Identify which cell holds the provided text, then report its [x, y] central coordinate. 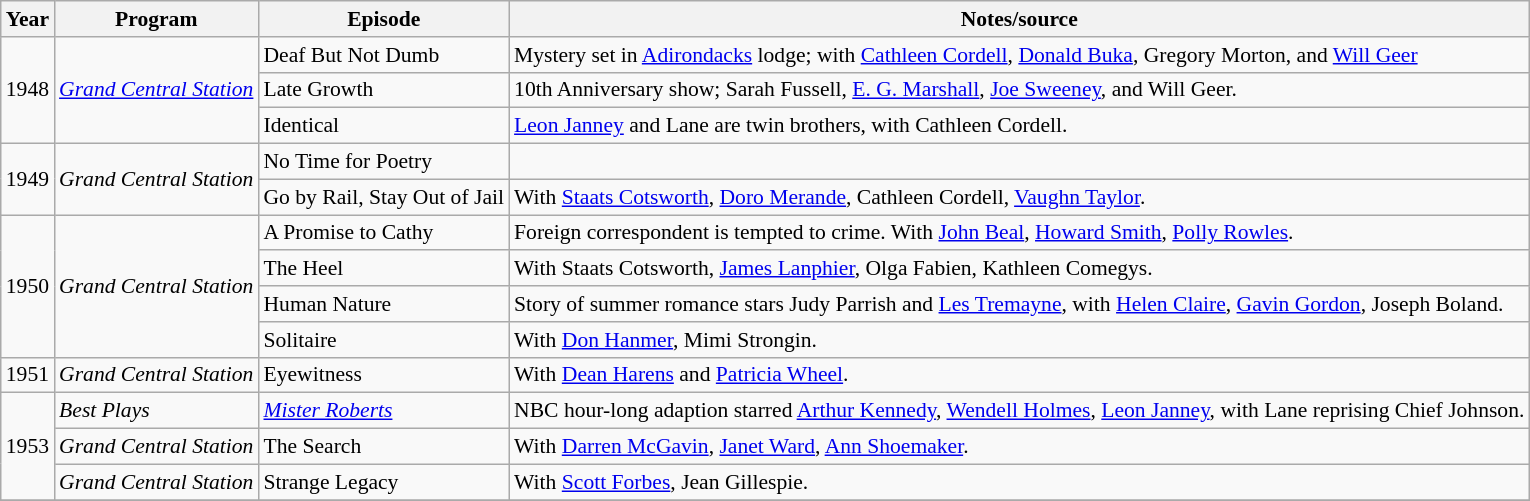
1950 [28, 286]
Foreign correspondent is tempted to crime. With John Beal, Howard Smith, Polly Rowles. [1019, 233]
Best Plays [156, 411]
Identical [384, 126]
Program [156, 19]
With Don Hanmer, Mimi Strongin. [1019, 340]
Late Growth [384, 90]
Strange Legacy [384, 482]
No Time for Poetry [384, 162]
Deaf But Not Dumb [384, 55]
10th Anniversary show; Sarah Fussell, E. G. Marshall, Joe Sweeney, and Will Geer. [1019, 90]
Human Nature [384, 304]
1949 [28, 180]
Solitaire [384, 340]
1951 [28, 375]
A Promise to Cathy [384, 233]
1948 [28, 90]
With Darren McGavin, Janet Ward, Ann Shoemaker. [1019, 447]
Go by Rail, Stay Out of Jail [384, 197]
Notes/source [1019, 19]
With Dean Harens and Patricia Wheel. [1019, 375]
Year [28, 19]
Mister Roberts [384, 411]
Eyewitness [384, 375]
With Staats Cotsworth, James Lanphier, Olga Fabien, Kathleen Comegys. [1019, 269]
1953 [28, 446]
The Search [384, 447]
With Scott Forbes, Jean Gillespie. [1019, 482]
Leon Janney and Lane are twin brothers, with Cathleen Cordell. [1019, 126]
With Staats Cotsworth, Doro Merande, Cathleen Cordell, Vaughn Taylor. [1019, 197]
NBC hour-long adaption starred Arthur Kennedy, Wendell Holmes, Leon Janney, with Lane reprising Chief Johnson. [1019, 411]
Mystery set in Adirondacks lodge; with Cathleen Cordell, Donald Buka, Gregory Morton, and Will Geer [1019, 55]
The Heel [384, 269]
Story of summer romance stars Judy Parrish and Les Tremayne, with Helen Claire, Gavin Gordon, Joseph Boland. [1019, 304]
Episode [384, 19]
